Return the (X, Y) coordinate for the center point of the cell that contains the specified text.  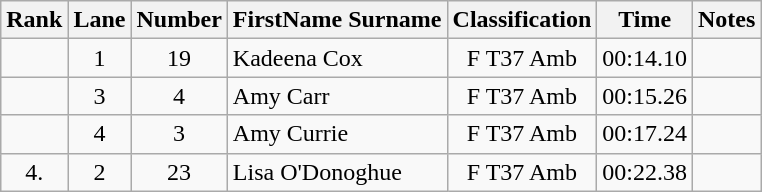
Amy Carr (337, 96)
19 (179, 58)
1 (100, 58)
Rank (34, 20)
00:14.10 (645, 58)
Number (179, 20)
FirstName Surname (337, 20)
Lisa O'Donoghue (337, 172)
4. (34, 172)
00:15.26 (645, 96)
Amy Currie (337, 134)
Kadeena Cox (337, 58)
23 (179, 172)
Time (645, 20)
Lane (100, 20)
2 (100, 172)
00:17.24 (645, 134)
00:22.38 (645, 172)
Notes (727, 20)
Classification (522, 20)
